Provide the [X, Y] coordinate of the cell's center where the given text is located.  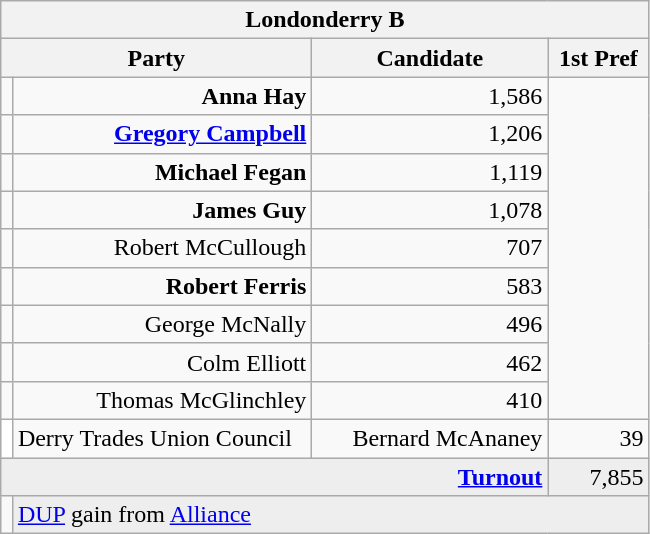
39 [598, 438]
James Guy [162, 210]
Bernard McAnaney [430, 438]
Anna Hay [162, 96]
Robert Ferris [162, 286]
Colm Elliott [162, 362]
583 [430, 286]
1,206 [430, 134]
Candidate [430, 58]
Turnout [274, 477]
707 [430, 248]
410 [430, 400]
Party [156, 58]
Londonderry B [325, 20]
1st Pref [598, 58]
1,119 [430, 172]
Michael Fegan [162, 172]
DUP gain from Alliance [330, 515]
George McNally [162, 324]
Gregory Campbell [162, 134]
Thomas McGlinchley [162, 400]
Robert McCullough [162, 248]
Derry Trades Union Council [162, 438]
7,855 [598, 477]
1,586 [430, 96]
1,078 [430, 210]
496 [430, 324]
462 [430, 362]
